Identify which cell holds the provided text, then report its [X, Y] central coordinate. 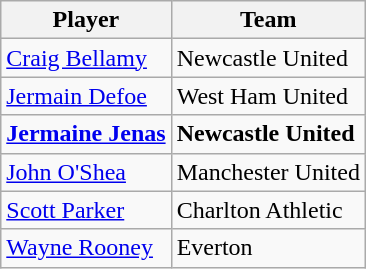
West Ham United [268, 96]
Jermaine Jenas [86, 134]
Wayne Rooney [86, 248]
Team [268, 20]
Manchester United [268, 172]
John O'Shea [86, 172]
Everton [268, 248]
Charlton Athletic [268, 210]
Scott Parker [86, 210]
Player [86, 20]
Jermain Defoe [86, 96]
Craig Bellamy [86, 58]
